Search for the cell housing the specified text and yield its (X, Y) center coordinate. 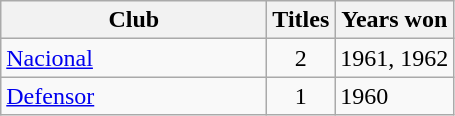
2 (301, 58)
Club (134, 20)
1960 (394, 96)
1961, 1962 (394, 58)
Defensor (134, 96)
1 (301, 96)
Years won (394, 20)
Titles (301, 20)
Nacional (134, 58)
